Pinpoint the cell where the given text exists, returning its (x, y) midpoint coordinate. 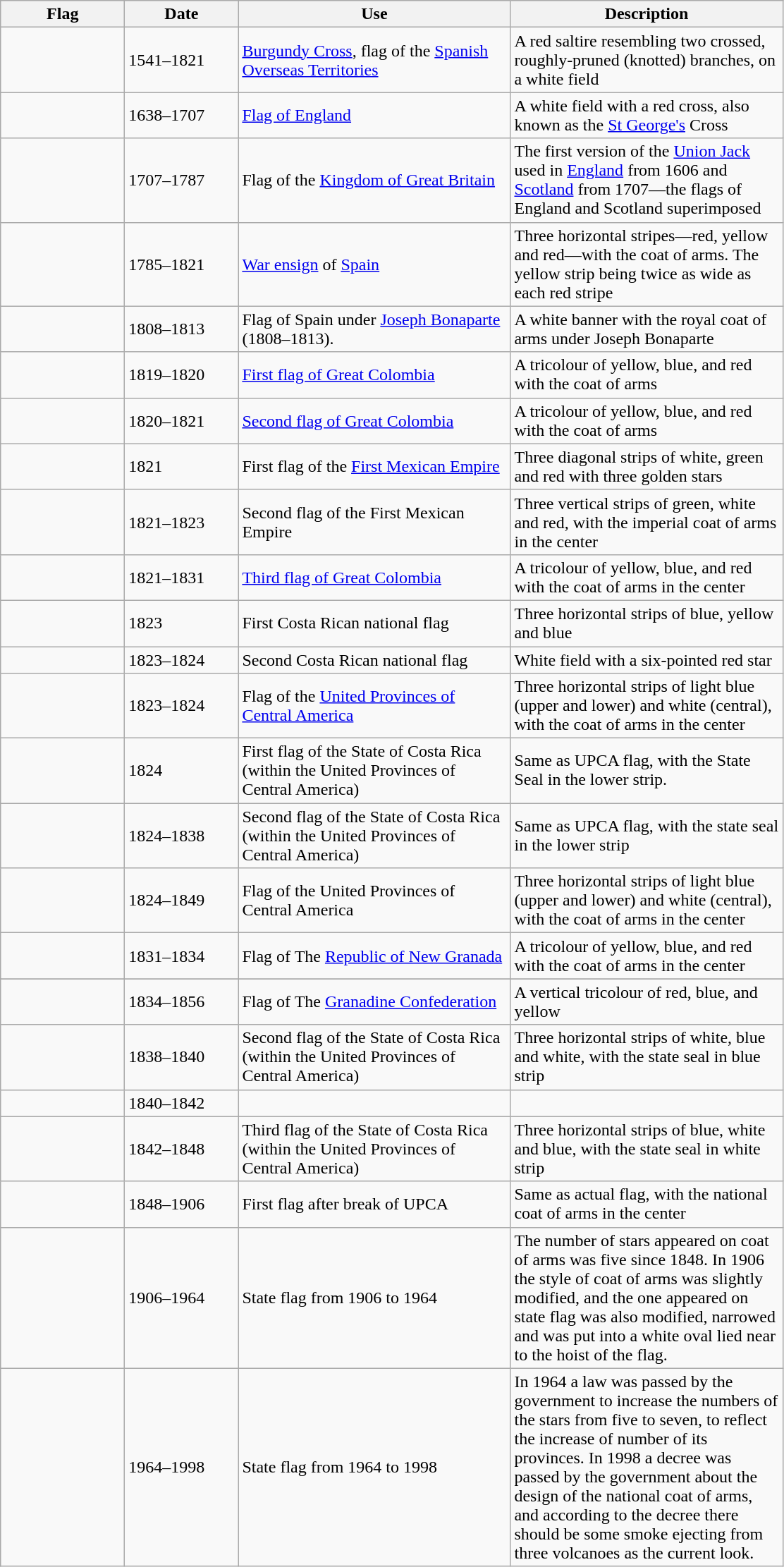
Use (374, 14)
Three horizontal stripes—red, yellow and red—with the coat of arms. The yellow strip being twice as wide as each red stripe (647, 264)
White field with a six-pointed red star (647, 659)
1808–1813 (182, 329)
Three diagonal strips of white, green and red with three golden stars (647, 467)
1785–1821 (182, 264)
1848–1906 (182, 1205)
1820–1821 (182, 420)
First Costa Rican national flag (374, 623)
1823 (182, 623)
1842–1848 (182, 1149)
1824 (182, 771)
1964–1998 (182, 1467)
1838–1840 (182, 1057)
State flag from 1964 to 1998 (374, 1467)
1821–1831 (182, 577)
1906–1964 (182, 1298)
Flag of Spain under Joseph Bonaparte (1808–1813). (374, 329)
A vertical tricolour of red, blue, and yellow (647, 1001)
1831–1834 (182, 956)
Third flag of the State of Costa Rica (within the United Provinces of Central America) (374, 1149)
First flag after break of UPCA (374, 1205)
Three vertical strips of green, white and red, with the imperial coat of arms in the center (647, 522)
First flag of the State of Costa Rica (within the United Provinces of Central America) (374, 771)
Flag of The Republic of New Granada (374, 956)
1638–1707 (182, 116)
Flag of England (374, 116)
Third flag of Great Colombia (374, 577)
1834–1856 (182, 1001)
The first version of the Union Jack used in England from 1606 and Scotland from 1707—the flags of England and Scotland superimposed (647, 181)
1821–1823 (182, 522)
A red saltire resembling two crossed, roughly-pruned (knotted) branches, on a white field (647, 60)
Flag (63, 14)
First flag of Great Colombia (374, 375)
Flag of the Kingdom of Great Britain (374, 181)
Three horizontal strips of blue, yellow and blue (647, 623)
1840–1842 (182, 1103)
A white banner with the royal coat of arms under Joseph Bonaparte (647, 329)
Three horizontal strips of white, blue and white, with the state seal in blue strip (647, 1057)
1541–1821 (182, 60)
1707–1787 (182, 181)
Same as actual flag, with the national coat of arms in the center (647, 1205)
1824–1838 (182, 836)
Second Costa Rican national flag (374, 659)
Second flag of Great Colombia (374, 420)
First flag of the First Mexican Empire (374, 467)
1821 (182, 467)
Flag of The Granadine Confederation (374, 1001)
War ensign of Spain (374, 264)
Second flag of the First Mexican Empire (374, 522)
Same as UPCA flag, with the State Seal in the lower strip. (647, 771)
State flag from 1906 to 1964 (374, 1298)
1824–1849 (182, 901)
Burgundy Cross, flag of the Spanish Overseas Territories (374, 60)
A white field with a red cross, also known as the St George's Cross (647, 116)
Date (182, 14)
Same as UPCA flag, with the state seal in the lower strip (647, 836)
Description (647, 14)
Three horizontal strips of blue, white and blue, with the state seal in white strip (647, 1149)
1819–1820 (182, 375)
